Locate the cell with the specified text and output its [X, Y] center coordinate. 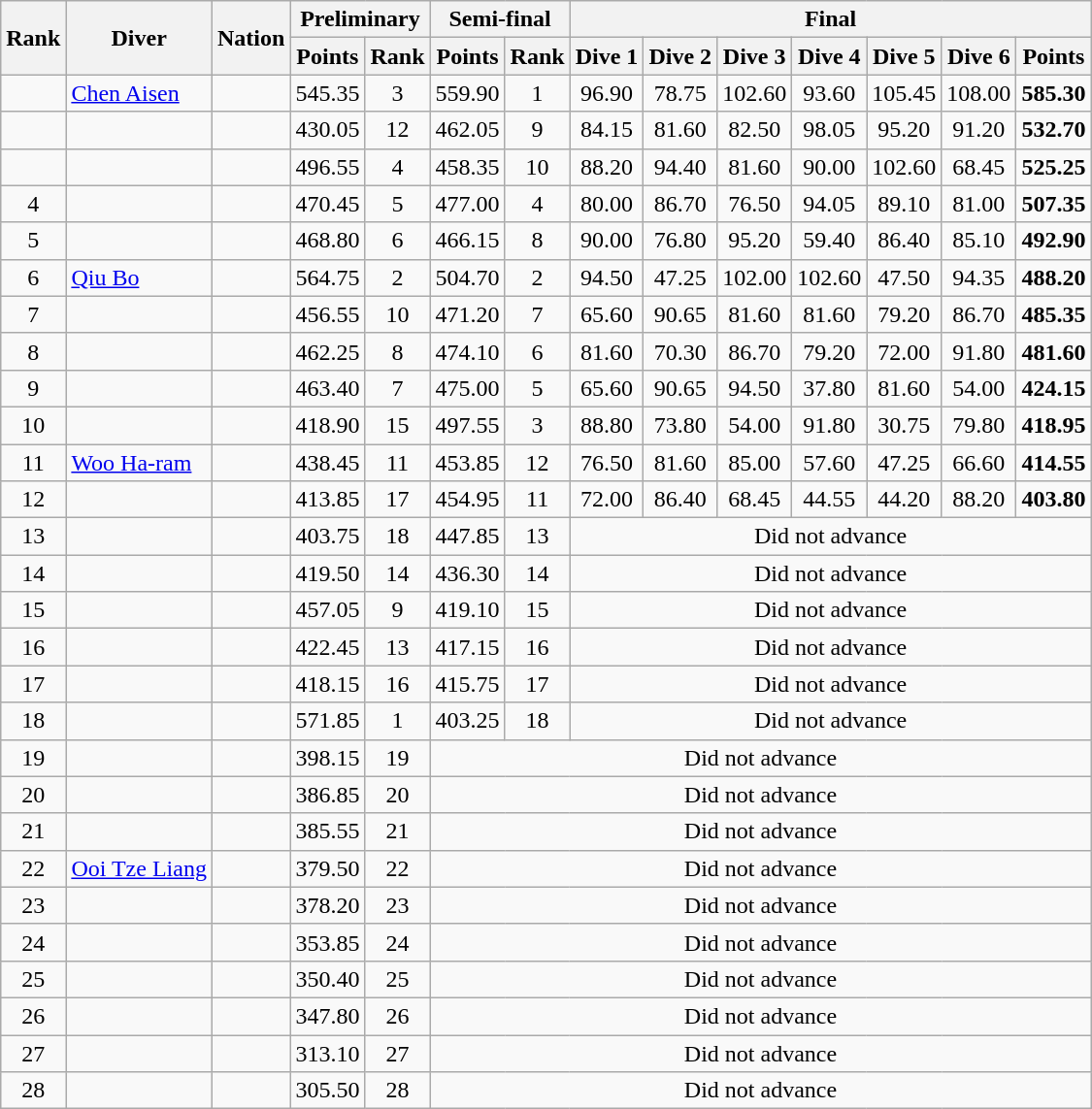
525.25 [1054, 167]
Final [831, 19]
66.60 [978, 463]
385.55 [328, 832]
436.30 [468, 573]
91.20 [978, 130]
44.20 [905, 500]
Dive 4 [829, 56]
Nation [250, 38]
347.80 [328, 1016]
94.05 [829, 204]
Chen Aisen [140, 93]
94.35 [978, 277]
474.10 [468, 351]
Dive 1 [607, 56]
463.40 [328, 388]
485.35 [1054, 314]
73.80 [680, 425]
108.00 [978, 93]
497.55 [468, 425]
453.85 [468, 463]
Preliminary [360, 19]
403.25 [468, 721]
492.90 [1054, 241]
456.55 [328, 314]
532.70 [1054, 130]
403.75 [328, 537]
386.85 [328, 795]
403.80 [1054, 500]
417.15 [468, 647]
94.40 [680, 167]
30.75 [905, 425]
466.15 [468, 241]
458.35 [468, 167]
419.10 [468, 610]
424.15 [1054, 388]
Woo Ha-ram [140, 463]
305.50 [328, 1091]
468.80 [328, 241]
37.80 [829, 388]
571.85 [328, 721]
70.30 [680, 351]
93.60 [829, 93]
585.30 [1054, 93]
88.80 [607, 425]
350.40 [328, 979]
488.20 [1054, 277]
462.05 [468, 130]
44.55 [829, 500]
81.00 [978, 204]
78.75 [680, 93]
98.05 [829, 130]
470.45 [328, 204]
454.95 [468, 500]
79.80 [978, 425]
Dive 5 [905, 56]
102.00 [755, 277]
84.15 [607, 130]
418.95 [1054, 425]
379.50 [328, 868]
564.75 [328, 277]
471.20 [468, 314]
82.50 [755, 130]
89.10 [905, 204]
313.10 [328, 1053]
353.85 [328, 942]
76.80 [680, 241]
57.60 [829, 463]
438.45 [328, 463]
398.15 [328, 758]
105.45 [905, 93]
418.15 [328, 684]
47.50 [905, 277]
Dive 2 [680, 56]
Diver [140, 38]
457.05 [328, 610]
59.40 [829, 241]
Dive 6 [978, 56]
378.20 [328, 905]
85.00 [755, 463]
481.60 [1054, 351]
418.90 [328, 425]
415.75 [468, 684]
507.35 [1054, 204]
80.00 [607, 204]
496.55 [328, 167]
430.05 [328, 130]
Ooi Tze Liang [140, 868]
Semi-final [500, 19]
462.25 [328, 351]
475.00 [468, 388]
559.90 [468, 93]
413.85 [328, 500]
96.90 [607, 93]
419.50 [328, 573]
Qiu Bo [140, 277]
Dive 3 [755, 56]
504.70 [468, 277]
447.85 [468, 537]
414.55 [1054, 463]
545.35 [328, 93]
477.00 [468, 204]
85.10 [978, 241]
422.45 [328, 647]
